For the text-containing cell, return its midpoint in [X, Y] coordinate format. 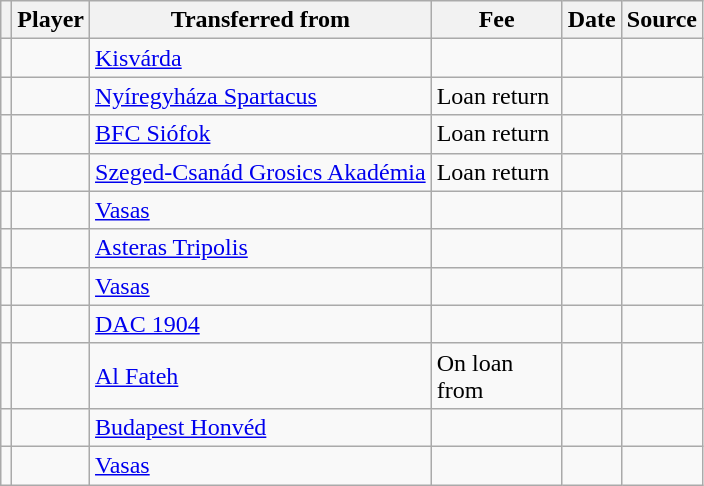
Fee [496, 20]
Al Fateh [261, 376]
DAC 1904 [261, 324]
Player [51, 20]
Kisvárda [261, 58]
Asteras Tripolis [261, 248]
On loan from [496, 376]
Nyíregyháza Spartacus [261, 96]
Szeged-Csanád Grosics Akadémia [261, 172]
Budapest Honvéd [261, 427]
Date [592, 20]
Transferred from [261, 20]
BFC Siófok [261, 134]
Source [662, 20]
